Search for the cell housing the specified text and yield its (x, y) center coordinate. 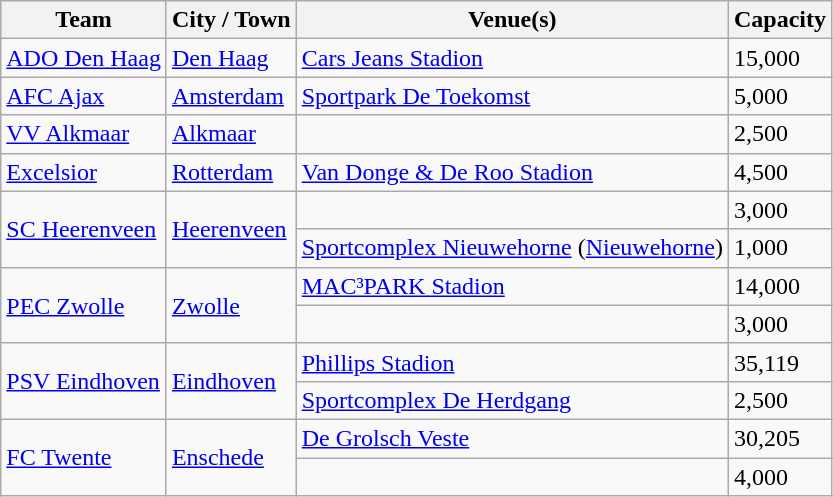
VV Alkmaar (84, 134)
Den Haag (231, 58)
5,000 (780, 96)
35,119 (780, 362)
15,000 (780, 58)
ADO Den Haag (84, 58)
Amsterdam (231, 96)
Van Donge & De Roo Stadion (512, 172)
Zwolle (231, 305)
14,000 (780, 286)
SC Heerenveen (84, 229)
Rotterdam (231, 172)
Enschede (231, 457)
Team (84, 20)
Excelsior (84, 172)
Phillips Stadion (512, 362)
1,000 (780, 248)
Capacity (780, 20)
Sportcomplex De Herdgang (512, 400)
4,000 (780, 477)
Alkmaar (231, 134)
Heerenveen (231, 229)
Venue(s) (512, 20)
4,500 (780, 172)
City / Town (231, 20)
MAC³PARK Stadion (512, 286)
AFC Ajax (84, 96)
Cars Jeans Stadion (512, 58)
De Grolsch Veste (512, 438)
PEC Zwolle (84, 305)
Sportcomplex Nieuwehorne (Nieuwehorne) (512, 248)
Sportpark De Toekomst (512, 96)
30,205 (780, 438)
PSV Eindhoven (84, 381)
Eindhoven (231, 381)
FC Twente (84, 457)
